Detect which cell encompasses the target text, then output its (X, Y) center coordinate. 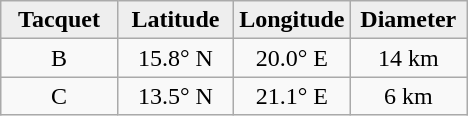
21.1° E (292, 96)
C (59, 96)
Latitude (175, 20)
13.5° N (175, 96)
14 km (408, 58)
Longitude (292, 20)
20.0° E (292, 58)
15.8° N (175, 58)
Tacquet (59, 20)
Diameter (408, 20)
6 km (408, 96)
B (59, 58)
